From the cell containing the given text, extract its center point as [X, Y] coordinate. 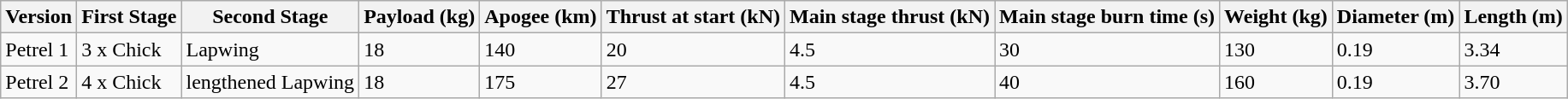
Apogee (km) [541, 17]
27 [693, 82]
First Stage [129, 17]
160 [1276, 82]
140 [541, 49]
4 x Chick [129, 82]
Weight (kg) [1276, 17]
3 x Chick [129, 49]
20 [693, 49]
30 [1107, 49]
Payload (kg) [419, 17]
Lapwing [270, 49]
lengthened Lapwing [270, 82]
Main stage thrust (kN) [890, 17]
Version [39, 17]
3.34 [1513, 49]
175 [541, 82]
40 [1107, 82]
Petrel 1 [39, 49]
130 [1276, 49]
Second Stage [270, 17]
Diameter (m) [1396, 17]
3.70 [1513, 82]
Length (m) [1513, 17]
Thrust at start (kN) [693, 17]
Petrel 2 [39, 82]
Main stage burn time (s) [1107, 17]
